Detect which cell encompasses the target text, then output its (X, Y) center coordinate. 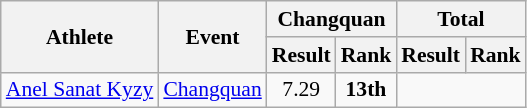
7.29 (302, 90)
Anel Sanat Kyzy (80, 90)
Athlete (80, 36)
Event (212, 36)
Total (460, 19)
13th (366, 90)
